Determine the [x, y] coordinate at the center of the cell enclosing the given text.  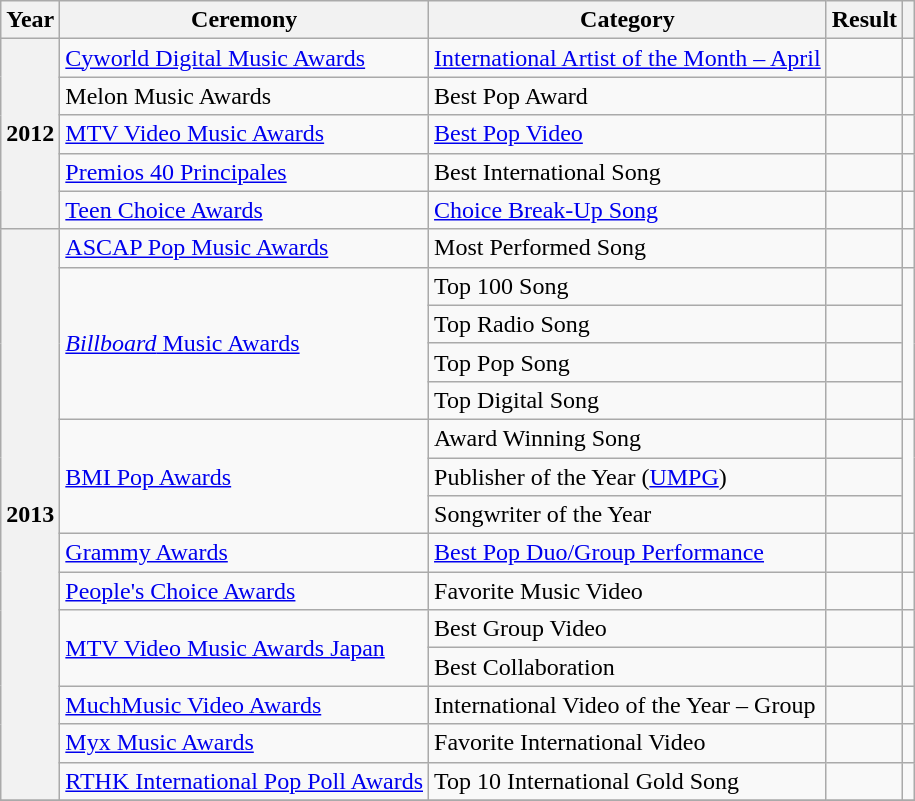
MuchMusic Video Awards [244, 705]
2012 [30, 134]
ASCAP Pop Music Awards [244, 248]
Ceremony [244, 20]
Publisher of the Year (UMPG) [628, 477]
People's Choice Awards [244, 591]
Best Collaboration [628, 667]
Top 10 International Gold Song [628, 781]
Myx Music Awards [244, 743]
Top Digital Song [628, 400]
MTV Video Music Awards [244, 134]
Best Group Video [628, 629]
International Artist of the Month – April [628, 58]
Cyworld Digital Music Awards [244, 58]
Billboard Music Awards [244, 343]
RTHK International Pop Poll Awards [244, 781]
International Video of the Year – Group [628, 705]
Year [30, 20]
BMI Pop Awards [244, 476]
Favorite Music Video [628, 591]
Most Performed Song [628, 248]
Best Pop Video [628, 134]
Category [628, 20]
2013 [30, 514]
Premios 40 Principales [244, 172]
Songwriter of the Year [628, 515]
Award Winning Song [628, 438]
Best Pop Award [628, 96]
Teen Choice Awards [244, 210]
Favorite International Video [628, 743]
Best Pop Duo/Group Performance [628, 553]
Top Radio Song [628, 324]
Best International Song [628, 172]
Choice Break-Up Song [628, 210]
Top Pop Song [628, 362]
Melon Music Awards [244, 96]
Top 100 Song [628, 286]
Grammy Awards [244, 553]
MTV Video Music Awards Japan [244, 648]
Result [864, 20]
